Return (x, y) of the center of cell containing provided text 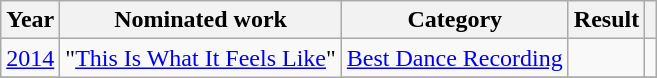
Year (30, 20)
2014 (30, 58)
Best Dance Recording (454, 58)
Category (454, 20)
"This Is What It Feels Like" (201, 58)
Nominated work (201, 20)
Result (606, 20)
